Locate the cell with the specified text and output its (x, y) center coordinate. 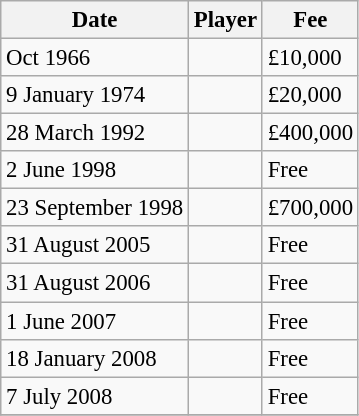
31 August 2006 (95, 283)
7 July 2008 (95, 396)
Player (226, 20)
£400,000 (310, 133)
Oct 1966 (95, 58)
18 January 2008 (95, 358)
Fee (310, 20)
23 September 1998 (95, 208)
£700,000 (310, 208)
Date (95, 20)
£10,000 (310, 58)
31 August 2005 (95, 245)
9 January 1974 (95, 95)
1 June 2007 (95, 321)
2 June 1998 (95, 170)
28 March 1992 (95, 133)
£20,000 (310, 95)
